Locate the cell with the specified text and output its [X, Y] center coordinate. 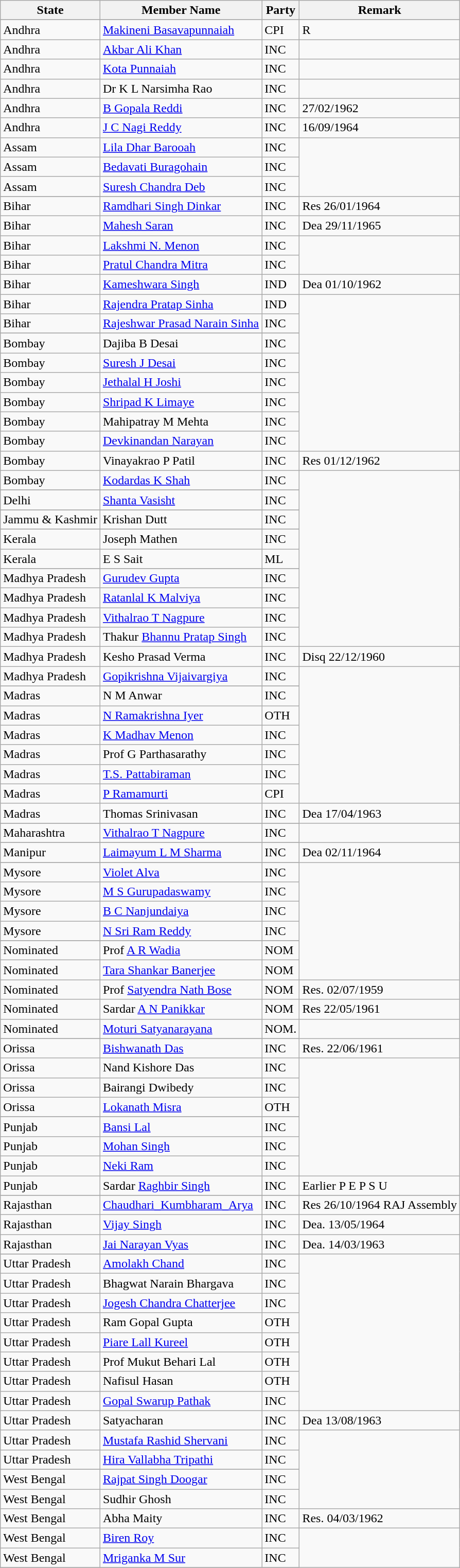
Ratanlal K Malviya [181, 598]
Kameshwara Singh [181, 285]
Rajeshwar Prasad Narain Sinha [181, 324]
Makineni Basavapunnaiah [181, 30]
Jethalal H Joshi [181, 382]
N Ramakrishna Iyer [181, 715]
B C Nanjundaiya [181, 911]
B Gopala Reddi [181, 108]
Shripad K Limaye [181, 402]
Mriganka M Sur [181, 1558]
Lila Dhar Barooah [181, 147]
Res. 22/06/1961 [380, 1048]
K Madhav Menon [181, 735]
Rajpat Singh Doogar [181, 1479]
Suresh J Desai [181, 363]
Krishan Dutt [181, 519]
Dea 02/11/1964 [380, 852]
Bishwanath Das [181, 1048]
Res. 04/03/1962 [380, 1519]
Dea 01/10/1962 [380, 285]
NOM. [281, 1029]
Prof Mukut Behari Lal [181, 1362]
27/02/1962 [380, 108]
E S Sait [181, 558]
Manipur [50, 852]
N M Anwar [181, 696]
16/09/1964 [380, 128]
Amolakh Chand [181, 1264]
N Sri Ram Reddy [181, 931]
Shanta Vasisht [181, 500]
Gurudev Gupta [181, 578]
Kodardas K Shah [181, 480]
Mahesh Saran [181, 225]
Res 22/05/1961 [380, 1009]
Joseph Mathen [181, 539]
Party [281, 10]
Dea 17/04/1963 [380, 813]
Thomas Srinivasan [181, 813]
Res. 02/07/1959 [380, 990]
Nafisul Hasan [181, 1381]
Piare Lall Kureel [181, 1342]
Gopikrishna Vijaivargiya [181, 676]
Akbar Ali Khan [181, 49]
Sardar Raghbir Singh [181, 1185]
Member Name [181, 10]
Chaudhari_Kumbharam_Arya [181, 1205]
State [50, 10]
Lokanath Misra [181, 1107]
Gopal Swarup Pathak [181, 1401]
Devkinandan Narayan [181, 441]
Laimayum L M Sharma [181, 852]
Prof A R Wadia [181, 950]
Vijay Singh [181, 1225]
Rajendra Pratap Sinha [181, 304]
Moturi Satyanarayana [181, 1029]
Suresh Chandra Deb [181, 186]
Satyacharan [181, 1420]
Maharashtra [50, 833]
Nand Kishore Das [181, 1068]
Disq 22/12/1960 [380, 657]
Thakur Bhannu Pratap Singh [181, 637]
Dr K L Narsimha Rao [181, 89]
Dea. 14/03/1963 [380, 1244]
Kesho Prasad Verma [181, 657]
R [380, 30]
Ramdhari Singh Dinkar [181, 206]
Dea 29/11/1965 [380, 225]
Res 26/01/1964 [380, 206]
Hira Vallabha Tripathi [181, 1459]
Tara Shankar Banerjee [181, 970]
Lakshmi N. Menon [181, 245]
ML [281, 558]
Mahipatray M Mehta [181, 421]
Vinayakrao P Patil [181, 461]
Jogesh Chandra Chatterjee [181, 1303]
Sudhir Ghosh [181, 1499]
Dajiba B Desai [181, 343]
Bedavati Buragohain [181, 167]
Dea 13/08/1963 [380, 1420]
J C Nagi Reddy [181, 128]
Pratul Chandra Mitra [181, 265]
Jammu & Kashmir [50, 519]
M S Gurupadaswamy [181, 892]
Delhi [50, 500]
Abha Maity [181, 1519]
Neki Ram [181, 1166]
Earlier P E P S U [380, 1185]
Dea. 13/05/1964 [380, 1225]
Kota Punnaiah [181, 69]
Mustafa Rashid Shervani [181, 1440]
Res 01/12/1962 [380, 461]
Bhagwat Narain Bhargava [181, 1283]
Bansi Lal [181, 1126]
Sardar A N Panikkar [181, 1009]
Violet Alva [181, 872]
Bairangi Dwibedy [181, 1087]
Prof Satyendra Nath Bose [181, 990]
Ram Gopal Gupta [181, 1323]
T.S. Pattabiraman [181, 774]
Jai Narayan Vyas [181, 1244]
Res 26/10/1964 RAJ Assembly [380, 1205]
Biren Roy [181, 1538]
P Ramamurti [181, 794]
Remark [380, 10]
Mohan Singh [181, 1146]
Prof G Parthasarathy [181, 754]
